For the text-containing cell, return its midpoint in (X, Y) coordinate format. 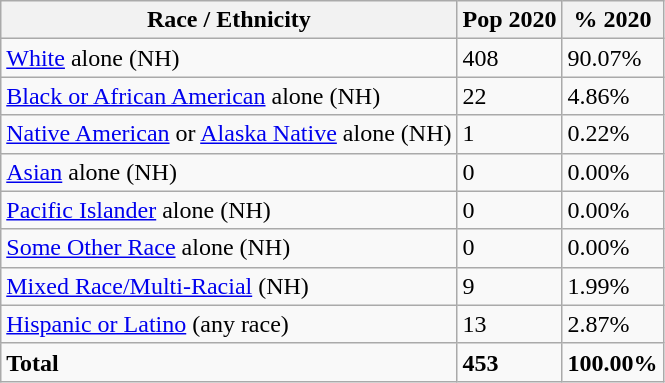
Pop 2020 (510, 20)
22 (510, 96)
Black or African American alone (NH) (229, 96)
2.87% (612, 324)
Total (229, 362)
Some Other Race alone (NH) (229, 248)
Pacific Islander alone (NH) (229, 210)
408 (510, 58)
Hispanic or Latino (any race) (229, 324)
90.07% (612, 58)
9 (510, 286)
1 (510, 134)
453 (510, 362)
1.99% (612, 286)
Mixed Race/Multi-Racial (NH) (229, 286)
Asian alone (NH) (229, 172)
100.00% (612, 362)
Race / Ethnicity (229, 20)
% 2020 (612, 20)
0.22% (612, 134)
White alone (NH) (229, 58)
13 (510, 324)
4.86% (612, 96)
Native American or Alaska Native alone (NH) (229, 134)
